Determine the (X, Y) coordinate at the center of the cell enclosing the given text.  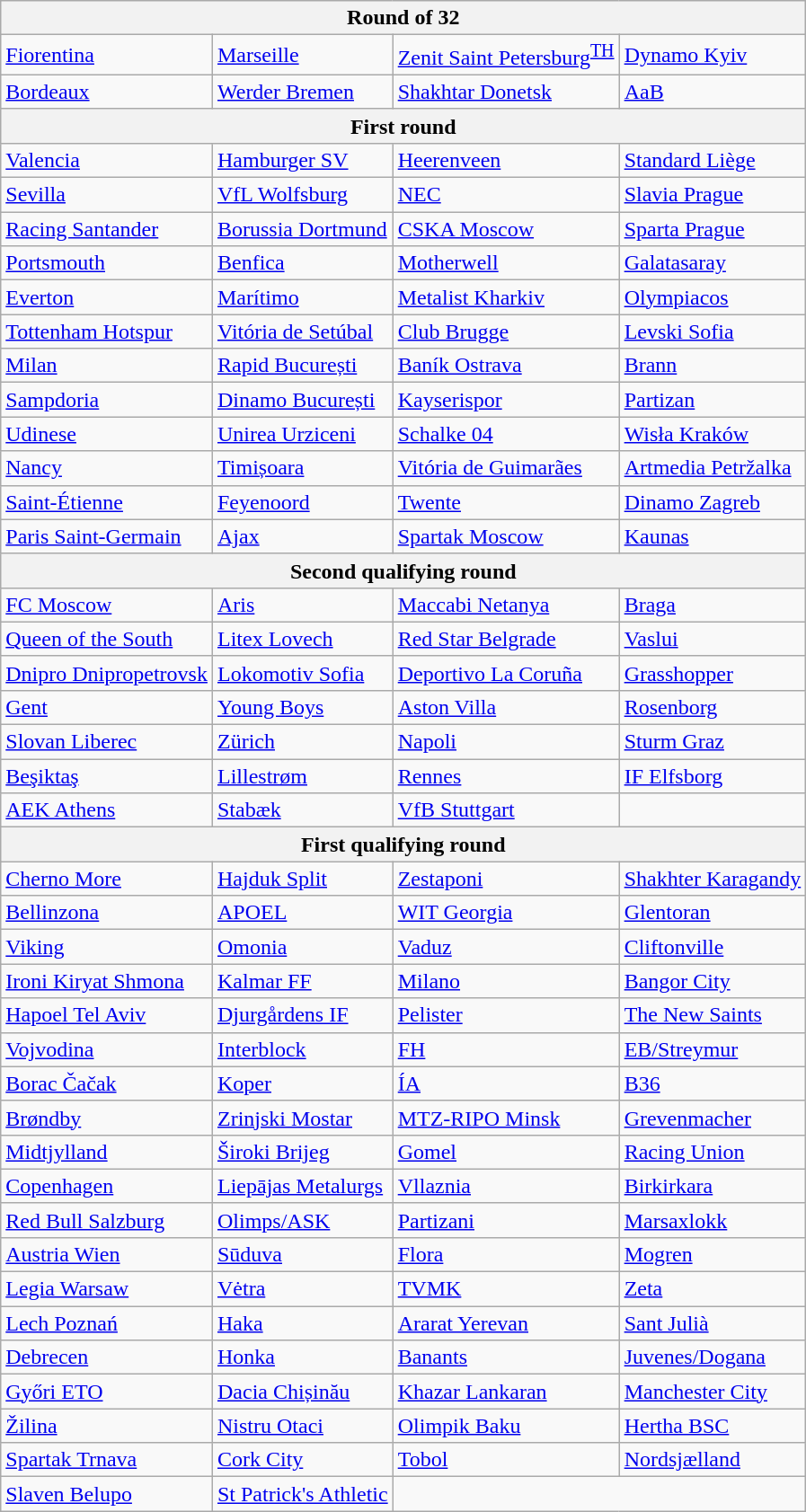
Brann (713, 366)
Cherno More (107, 879)
Dinamo Zagreb (713, 502)
Glentoran (713, 913)
Ajax (302, 536)
Lokomotiv Sofia (302, 673)
Unirea Urziceni (302, 434)
First qualifying round (403, 844)
Ironi Kiryat Shmona (107, 981)
Napoli (506, 742)
Benfica (302, 263)
Wisła Kraków (713, 434)
Tottenham Hotspur (107, 332)
Flora (506, 1254)
Spartak Trnava (107, 1460)
Stabæk (302, 810)
Partizani (506, 1220)
Hamburger SV (302, 160)
Kaunas (713, 536)
Lillestrøm (302, 776)
Legia Warsaw (107, 1289)
Shakhter Karagandy (713, 879)
FH (506, 1049)
St Patrick's Athletic (302, 1494)
Juvenes/Dogana (713, 1357)
Red Star Belgrade (506, 639)
IF Elfsborg (713, 776)
Győri ETO (107, 1392)
Round of 32 (403, 18)
Slaven Belupo (107, 1494)
Dacia Chișinău (302, 1392)
Midtjylland (107, 1152)
APOEL (302, 913)
Braga (713, 605)
Gomel (506, 1152)
Artmedia Petržalka (713, 468)
Hajduk Split (302, 879)
The New Saints (713, 1015)
Borussia Dortmund (302, 229)
Paris Saint-Germain (107, 536)
Nistru Otaci (302, 1426)
Udinese (107, 434)
Grevenmacher (713, 1118)
Nordsjælland (713, 1460)
TVMK (506, 1289)
ÍA (506, 1083)
Red Bull Salzburg (107, 1220)
Shakhtar Donetsk (506, 92)
Dnipro Dnipropetrovsk (107, 673)
VfL Wolfsburg (302, 195)
Fiorentina (107, 56)
Racing Santander (107, 229)
Sampdoria (107, 400)
FC Moscow (107, 605)
NEC (506, 195)
Werder Bremen (302, 92)
Rosenborg (713, 707)
Marseille (302, 56)
Olimpik Baku (506, 1426)
Feyenoord (302, 502)
Zeta (713, 1289)
Debrecen (107, 1357)
Brøndby (107, 1118)
Hertha BSC (713, 1426)
Valencia (107, 160)
Omonia (302, 947)
Sturm Graz (713, 742)
Queen of the South (107, 639)
Vaslui (713, 639)
Schalke 04 (506, 434)
Copenhagen (107, 1186)
Zürich (302, 742)
Bellinzona (107, 913)
Everton (107, 297)
AaB (713, 92)
Mogren (713, 1254)
Metalist Kharkiv (506, 297)
Banants (506, 1357)
Slovan Liberec (107, 742)
Olimps/ASK (302, 1220)
Vojvodina (107, 1049)
VfB Stuttgart (506, 810)
Vitória de Setúbal (302, 332)
Cliftonville (713, 947)
Rapid București (302, 366)
Pelister (506, 1015)
Marítimo (302, 297)
Aris (302, 605)
EB/Streymur (713, 1049)
Standard Liège (713, 160)
Beşiktaş (107, 776)
Timișoara (302, 468)
Bangor City (713, 981)
Viking (107, 947)
Lech Poznań (107, 1323)
Honka (302, 1357)
Spartak Moscow (506, 536)
Vaduz (506, 947)
MTZ-RIPO Minsk (506, 1118)
Zenit Saint PetersburgTH (506, 56)
Djurgårdens IF (302, 1015)
Olympiacos (713, 297)
Koper (302, 1083)
Sevilla (107, 195)
Borac Čačak (107, 1083)
Austria Wien (107, 1254)
Dinamo București (302, 400)
Sant Julià (713, 1323)
Rennes (506, 776)
Saint-Étienne (107, 502)
Birkirkara (713, 1186)
Grasshopper (713, 673)
Haka (302, 1323)
Vitória de Guimarães (506, 468)
Khazar Lankaran (506, 1392)
Hapoel Tel Aviv (107, 1015)
Bordeaux (107, 92)
Litex Lovech (302, 639)
Dynamo Kyiv (713, 56)
Maccabi Netanya (506, 605)
Young Boys (302, 707)
Second qualifying round (403, 570)
Nancy (107, 468)
Sūduva (302, 1254)
Široki Brijeg (302, 1152)
Aston Villa (506, 707)
Sparta Prague (713, 229)
Racing Union (713, 1152)
Liepājas Metalurgs (302, 1186)
Slavia Prague (713, 195)
Motherwell (506, 263)
Zestaponi (506, 879)
Galatasaray (713, 263)
Žilina (107, 1426)
Manchester City (713, 1392)
Cork City (302, 1460)
AEK Athens (107, 810)
Heerenveen (506, 160)
WIT Georgia (506, 913)
Gent (107, 707)
Tobol (506, 1460)
Ararat Yerevan (506, 1323)
Partizan (713, 400)
Portsmouth (107, 263)
Levski Sofia (713, 332)
Marsaxlokk (713, 1220)
Deportivo La Coruña (506, 673)
Vllaznia (506, 1186)
Milano (506, 981)
Kayserispor (506, 400)
Baník Ostrava (506, 366)
CSKA Moscow (506, 229)
Twente (506, 502)
Zrinjski Mostar (302, 1118)
Interblock (302, 1049)
Vėtra (302, 1289)
B36 (713, 1083)
Kalmar FF (302, 981)
Club Brugge (506, 332)
Milan (107, 366)
First round (403, 126)
